Provide the [X, Y] coordinate of the cell's center where the given text is located.  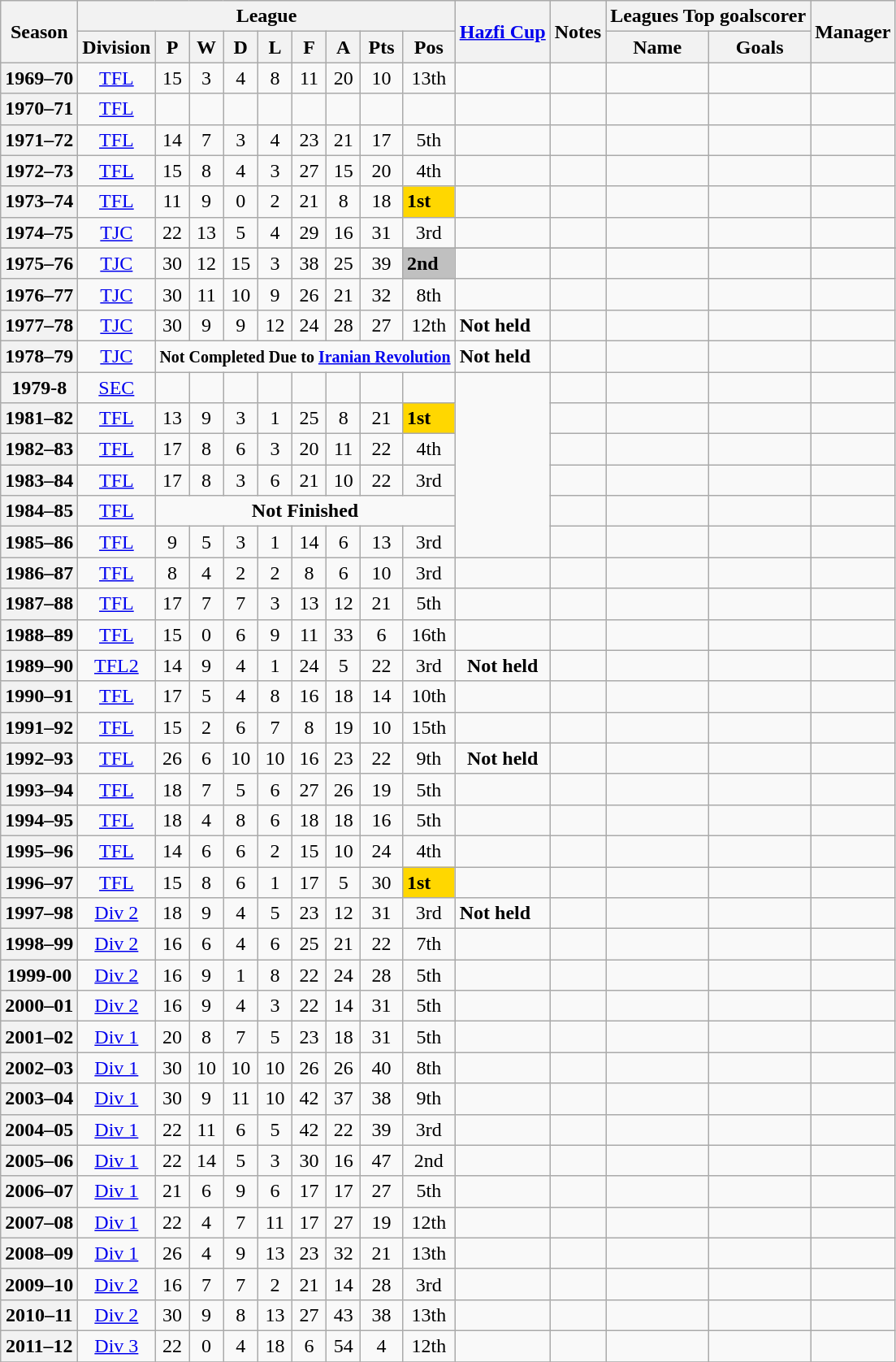
Hazfi Cup [502, 32]
P [172, 47]
Pts [382, 47]
16th [429, 635]
1976–77 [39, 294]
2003–04 [39, 1099]
1970–71 [39, 109]
1994–95 [39, 820]
SEC [117, 388]
1978–79 [39, 356]
1971–72 [39, 140]
2010–11 [39, 1315]
54 [344, 1346]
33 [344, 635]
D [240, 47]
1972–73 [39, 171]
W [206, 47]
2009–10 [39, 1284]
2011–12 [39, 1346]
43 [344, 1315]
TFL2 [117, 666]
1981–82 [39, 419]
2001–02 [39, 1037]
Leagues Top goalscorer [708, 16]
1993–94 [39, 789]
29 [309, 232]
47 [382, 1160]
1999-00 [39, 975]
1992–93 [39, 758]
Manager [853, 32]
1986–87 [39, 573]
15th [429, 727]
40 [382, 1068]
2004–05 [39, 1130]
1996–97 [39, 882]
2002–03 [39, 1068]
Season [39, 32]
1990–91 [39, 696]
Division [117, 47]
L [275, 47]
1973–74 [39, 202]
Not Completed Due to Iranian Revolution [305, 356]
1987–88 [39, 604]
1985–86 [39, 542]
Notes [578, 32]
Name [658, 47]
1995–96 [39, 851]
1977–78 [39, 325]
1969–70 [39, 78]
Pos [429, 47]
1979-8 [39, 388]
2007–08 [39, 1222]
Goals [760, 47]
Not Finished [305, 511]
2006–07 [39, 1191]
1997–98 [39, 913]
1984–85 [39, 511]
1974–75 [39, 232]
1983–84 [39, 480]
1998–99 [39, 944]
7th [429, 944]
League [266, 16]
1991–92 [39, 727]
2000–01 [39, 1006]
1988–89 [39, 635]
Div 3 [117, 1346]
A [344, 47]
10th [429, 696]
2008–09 [39, 1253]
1975–76 [39, 263]
F [309, 47]
37 [344, 1099]
1989–90 [39, 666]
1982–83 [39, 449]
2005–06 [39, 1160]
